Locate the cell with the specified text and output its [X, Y] center coordinate. 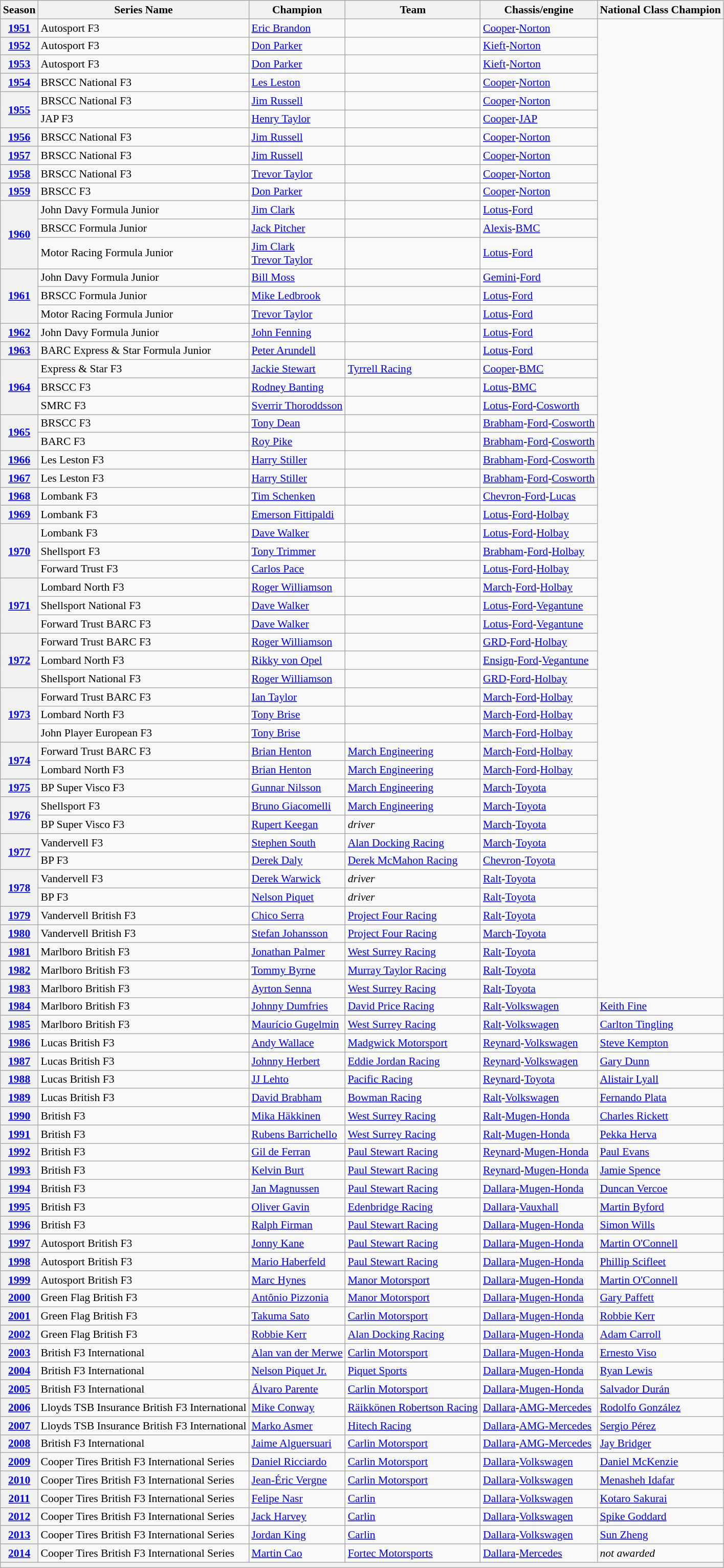
2009 [19, 1462]
Oliver Gavin [297, 1207]
Simon Wills [660, 1225]
Chevron-Ford-Lucas [539, 497]
Álvaro Parente [297, 1390]
Champion [297, 10]
Gary Paffett [660, 1298]
1976 [19, 815]
1960 [19, 235]
Ayrton Senna [297, 989]
Pacific Racing [413, 1080]
not awarded [660, 1553]
Jim Clark Trevor Taylor [297, 253]
Forward Trust F3 [143, 569]
2001 [19, 1316]
1984 [19, 1006]
1988 [19, 1080]
John Fenning [297, 332]
2012 [19, 1517]
1978 [19, 888]
1991 [19, 1134]
Fernando Plata [660, 1098]
Tyrrell Racing [413, 369]
1951 [19, 28]
Series Name [143, 10]
1986 [19, 1043]
1959 [19, 192]
Tommy Byrne [297, 970]
Carlton Tingling [660, 1025]
Johnny Herbert [297, 1061]
1990 [19, 1116]
Charles Rickett [660, 1116]
Les Leston [297, 83]
2008 [19, 1444]
Hitech Racing [413, 1426]
1981 [19, 952]
1977 [19, 852]
Maurício Gugelmin [297, 1025]
Bruno Giacomelli [297, 807]
2014 [19, 1553]
2004 [19, 1371]
Roy Pike [297, 442]
Dallara-Mercedes [539, 1553]
1955 [19, 109]
Stefan Johansson [297, 934]
JJ Lehto [297, 1080]
Salvador Durán [660, 1390]
1961 [19, 296]
1998 [19, 1262]
1979 [19, 915]
Andy Wallace [297, 1043]
1997 [19, 1244]
National Class Champion [660, 10]
1994 [19, 1189]
Tony Dean [297, 423]
Derek Warwick [297, 879]
Kelvin Burt [297, 1171]
Chevron-Toyota [539, 861]
Antônio Pizzonia [297, 1298]
Rupert Keegan [297, 824]
1970 [19, 551]
Sun Zheng [660, 1535]
BARC F3 [143, 442]
Alexis-BMC [539, 229]
Jordan King [297, 1535]
Alistair Lyall [660, 1080]
1965 [19, 433]
1982 [19, 970]
Gil de Ferran [297, 1152]
Rodney Banting [297, 387]
David Brabham [297, 1098]
Martin Byford [660, 1207]
1968 [19, 497]
Marko Asmer [297, 1426]
1974 [19, 761]
John Player European F3 [143, 733]
Adam Carroll [660, 1335]
Phillip Scifleet [660, 1262]
Derek Daly [297, 861]
1975 [19, 788]
Mike Ledbrook [297, 296]
1964 [19, 388]
Piquet Sports [413, 1371]
Rubens Barrichello [297, 1134]
Steve Kempton [660, 1043]
Jonny Kane [297, 1244]
Carlos Pace [297, 569]
1972 [19, 661]
SMRC F3 [143, 406]
Lotus-BMC [539, 387]
Ian Taylor [297, 697]
Alan van der Merwe [297, 1353]
Chassis/engine [539, 10]
Ernesto Viso [660, 1353]
Duncan Vercoe [660, 1189]
David Price Racing [413, 1006]
Mario Haberfeld [297, 1262]
Reynard-Toyota [539, 1080]
Jan Magnussen [297, 1189]
Pekka Herva [660, 1134]
Felipe Nasr [297, 1498]
2006 [19, 1407]
JAP F3 [143, 119]
2007 [19, 1426]
Peter Arundell [297, 351]
Nelson Piquet [297, 898]
Räikkönen Robertson Racing [413, 1407]
Cooper-JAP [539, 119]
2003 [19, 1353]
Season [19, 10]
Murray Taylor Racing [413, 970]
1993 [19, 1171]
1983 [19, 989]
1980 [19, 934]
2005 [19, 1390]
Jack Pitcher [297, 229]
Daniel Ricciardo [297, 1462]
Gemini-Ford [539, 278]
Jamie Spence [660, 1171]
1969 [19, 515]
1967 [19, 478]
2011 [19, 1498]
Daniel McKenzie [660, 1462]
1958 [19, 174]
1989 [19, 1098]
Tim Schenken [297, 497]
Johnny Dumfries [297, 1006]
1956 [19, 138]
Bill Moss [297, 278]
Keith Fine [660, 1006]
1953 [19, 64]
Rikky von Opel [297, 661]
Marc Hynes [297, 1280]
Chico Serra [297, 915]
Eddie Jordan Racing [413, 1061]
Derek McMahon Racing [413, 861]
Team [413, 10]
Madgwick Motorsport [413, 1043]
2010 [19, 1481]
1992 [19, 1152]
1957 [19, 155]
Takuma Sato [297, 1316]
Lotus-Ford-Cosworth [539, 406]
Jack Harvey [297, 1517]
Jim Clark [297, 210]
Brabham-Ford-Holbay [539, 551]
Ensign-Ford-Vegantune [539, 661]
Bowman Racing [413, 1098]
Stephen South [297, 843]
Ryan Lewis [660, 1371]
1987 [19, 1061]
Spike Goddard [660, 1517]
BARC Express & Star Formula Junior [143, 351]
Mika Häkkinen [297, 1116]
Jackie Stewart [297, 369]
1995 [19, 1207]
Martin Cao [297, 1553]
1966 [19, 460]
Express & Star F3 [143, 369]
1952 [19, 46]
Eric Brandon [297, 28]
Cooper-BMC [539, 369]
Jonathan Palmer [297, 952]
2000 [19, 1298]
Kotaro Sakurai [660, 1498]
Sverrir Thoroddsson [297, 406]
1963 [19, 351]
Sergio Pérez [660, 1426]
Gary Dunn [660, 1061]
Nelson Piquet Jr. [297, 1371]
Menasheh Idafar [660, 1481]
1973 [19, 715]
1962 [19, 332]
2013 [19, 1535]
Dallara-Vauxhall [539, 1207]
Gunnar Nilsson [297, 788]
Henry Taylor [297, 119]
1999 [19, 1280]
Edenbridge Racing [413, 1207]
Ralph Firman [297, 1225]
Jean-Éric Vergne [297, 1481]
1985 [19, 1025]
Tony Trimmer [297, 551]
2002 [19, 1335]
1971 [19, 606]
Jaime Alguersuari [297, 1444]
Mike Conway [297, 1407]
Emerson Fittipaldi [297, 515]
Paul Evans [660, 1152]
Rodolfo González [660, 1407]
Fortec Motorsports [413, 1553]
1954 [19, 83]
Jay Bridger [660, 1444]
1996 [19, 1225]
